Determine the (x, y) coordinate at the center of the cell enclosing the given text.  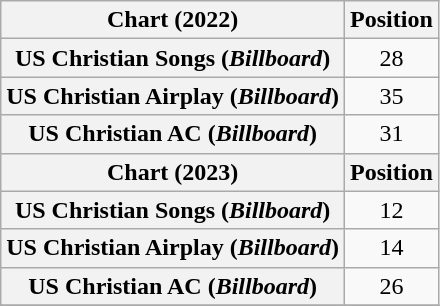
14 (392, 248)
Chart (2023) (173, 172)
28 (392, 58)
35 (392, 96)
31 (392, 134)
12 (392, 210)
26 (392, 286)
Chart (2022) (173, 20)
